Scan for the cell matching the given text and deliver its [X, Y] coordinate at center. 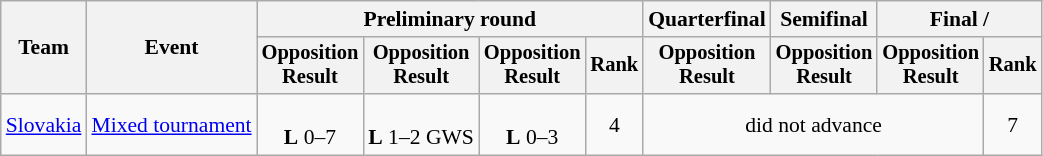
did not advance [814, 124]
L 0–3 [532, 124]
7 [1013, 124]
L 0–7 [310, 124]
Mixed tournament [171, 124]
Preliminary round [450, 19]
Team [44, 48]
Slovakia [44, 124]
Final / [959, 19]
L 1–2 GWS [421, 124]
Event [171, 48]
4 [615, 124]
Quarterfinal [707, 19]
Semifinal [824, 19]
